Return the (X, Y) coordinate for the center point of the cell that contains the specified text.  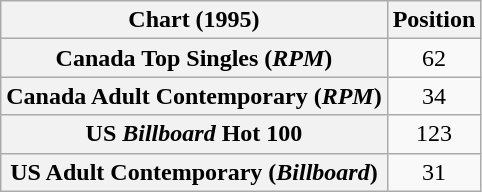
Chart (1995) (194, 20)
123 (434, 134)
Canada Top Singles (RPM) (194, 58)
Canada Adult Contemporary (RPM) (194, 96)
31 (434, 172)
US Billboard Hot 100 (194, 134)
62 (434, 58)
Position (434, 20)
US Adult Contemporary (Billboard) (194, 172)
34 (434, 96)
